Locate the cell with the specified text and output its [x, y] center coordinate. 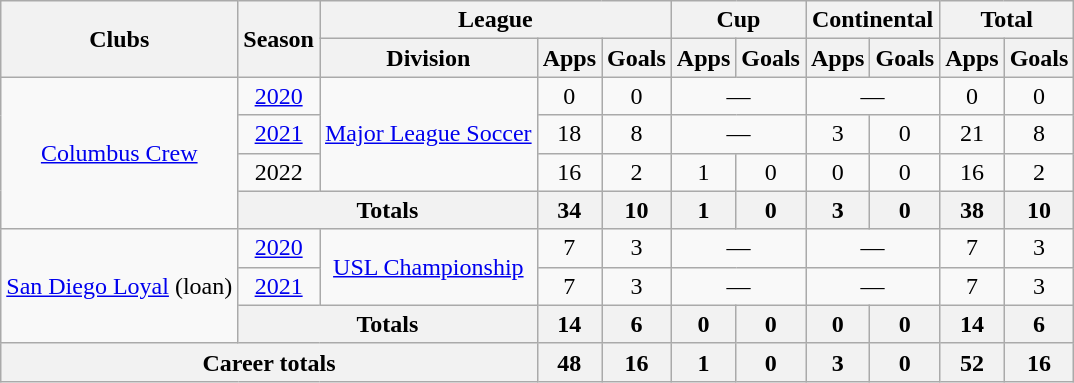
2022 [279, 172]
San Diego Loyal (loan) [120, 286]
League [496, 20]
Columbus Crew [120, 153]
Total [1007, 20]
34 [569, 210]
52 [972, 362]
USL Championship [429, 267]
Major League Soccer [429, 134]
18 [569, 134]
38 [972, 210]
Clubs [120, 39]
Season [279, 39]
Division [429, 58]
Career totals [269, 362]
Continental [873, 20]
21 [972, 134]
Cup [738, 20]
48 [569, 362]
